Identify which cell holds the provided text, then report its (x, y) central coordinate. 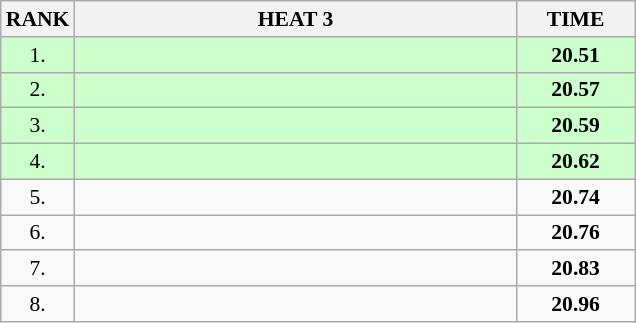
2. (38, 90)
20.59 (576, 126)
20.96 (576, 304)
TIME (576, 19)
RANK (38, 19)
20.62 (576, 162)
6. (38, 233)
7. (38, 269)
1. (38, 55)
8. (38, 304)
20.57 (576, 90)
20.74 (576, 197)
20.51 (576, 55)
4. (38, 162)
20.76 (576, 233)
3. (38, 126)
HEAT 3 (295, 19)
20.83 (576, 269)
5. (38, 197)
